Return [x, y] of the center of cell containing provided text 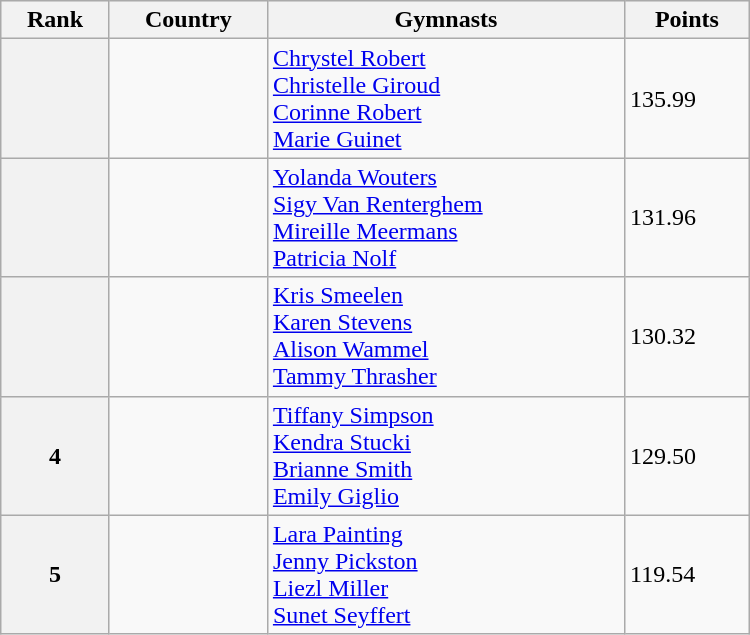
Rank [56, 20]
Country [188, 20]
135.99 [688, 98]
130.32 [688, 336]
Chrystel Robert Christelle Giroud Corinne Robert Marie Guinet [446, 98]
129.50 [688, 456]
Gymnasts [446, 20]
Yolanda Wouters Sigy Van Renterghem Mireille Meermans Patricia Nolf [446, 218]
Kris Smeelen Karen Stevens Alison Wammel Tammy Thrasher [446, 336]
Tiffany Simpson Kendra Stucki Brianne Smith Emily Giglio [446, 456]
131.96 [688, 218]
119.54 [688, 574]
Points [688, 20]
5 [56, 574]
4 [56, 456]
Lara Painting Jenny Pickston Liezl Miller Sunet Seyffert [446, 574]
